Search for the cell housing the specified text and yield its (X, Y) center coordinate. 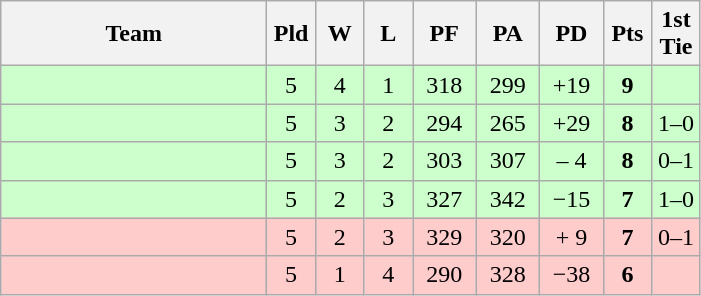
265 (508, 123)
Team (134, 34)
1st Tie (676, 34)
−15 (572, 199)
299 (508, 85)
327 (444, 199)
L (388, 34)
328 (508, 275)
W (340, 34)
PA (508, 34)
PF (444, 34)
PD (572, 34)
320 (508, 237)
290 (444, 275)
+29 (572, 123)
303 (444, 161)
318 (444, 85)
+19 (572, 85)
342 (508, 199)
Pld (292, 34)
329 (444, 237)
9 (628, 85)
– 4 (572, 161)
+ 9 (572, 237)
Pts (628, 34)
6 (628, 275)
294 (444, 123)
307 (508, 161)
−38 (572, 275)
